Scan for the cell matching the given text and deliver its (x, y) coordinate at center. 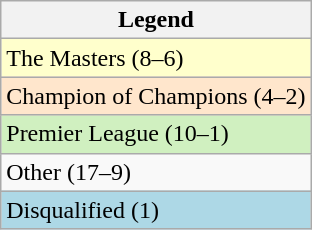
Other (17–9) (156, 172)
Premier League (10–1) (156, 134)
Disqualified (1) (156, 210)
Legend (156, 20)
The Masters (8–6) (156, 58)
Champion of Champions (4–2) (156, 96)
